Scan for the cell matching the given text and deliver its [X, Y] coordinate at center. 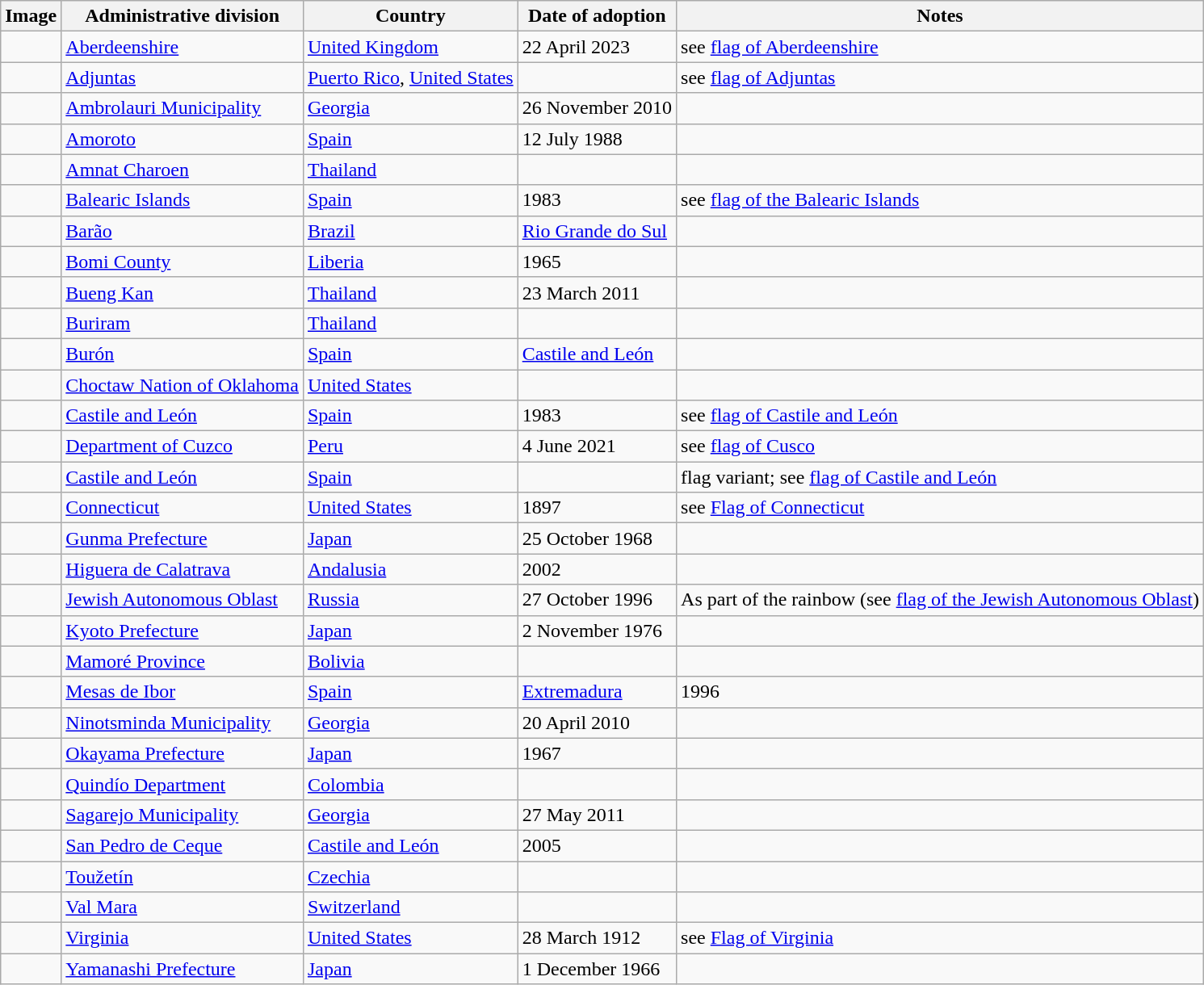
Buriram [182, 323]
Gunma Prefecture [182, 539]
Bolivia [410, 661]
Ambrolauri Municipality [182, 108]
Balearic Islands [182, 200]
Connecticut [182, 508]
Okayama Prefecture [182, 753]
Val Mara [182, 907]
12 July 1988 [597, 139]
Higuera de Calatrava [182, 569]
26 November 2010 [597, 108]
Jewish Autonomous Oblast [182, 600]
25 October 1968 [597, 539]
Puerto Rico, United States [410, 78]
Country [410, 16]
27 October 1996 [597, 600]
Date of adoption [597, 16]
flag variant; see flag of Castile and León [940, 477]
Bueng Kan [182, 292]
1897 [597, 508]
Kyoto Prefecture [182, 631]
Extremadura [597, 692]
see flag of Aberdeenshire [940, 47]
see flag of Adjuntas [940, 78]
4 June 2021 [597, 446]
Choctaw Nation of Oklahoma [182, 385]
Sagarejo Municipality [182, 815]
Amnat Charoen [182, 170]
see flag of Castile and León [940, 416]
Image [31, 16]
Rio Grande do Sul [597, 231]
San Pedro de Ceque [182, 845]
Virginia [182, 938]
22 April 2023 [597, 47]
Peru [410, 446]
Yamanashi Prefecture [182, 969]
Ninotsminda Municipality [182, 723]
Colombia [410, 784]
see Flag of Virginia [940, 938]
1996 [940, 692]
United Kingdom [410, 47]
28 March 1912 [597, 938]
2005 [597, 845]
Mesas de Ibor [182, 692]
2 November 1976 [597, 631]
Andalusia [410, 569]
2002 [597, 569]
see flag of the Balearic Islands [940, 200]
Aberdeenshire [182, 47]
23 March 2011 [597, 292]
Switzerland [410, 907]
27 May 2011 [597, 815]
Department of Cuzco [182, 446]
Notes [940, 16]
Brazil [410, 231]
Burón [182, 354]
see flag of Cusco [940, 446]
Mamoré Province [182, 661]
Toužetín [182, 876]
Amoroto [182, 139]
Bomi County [182, 262]
1 December 1966 [597, 969]
Quindío Department [182, 784]
1967 [597, 753]
Liberia [410, 262]
Russia [410, 600]
Administrative division [182, 16]
20 April 2010 [597, 723]
Adjuntas [182, 78]
Czechia [410, 876]
1965 [597, 262]
As part of the rainbow (see flag of the Jewish Autonomous Oblast) [940, 600]
Barão [182, 231]
see Flag of Connecticut [940, 508]
